Find where the given text appears and provide that cell's center as (X, Y) coordinate. 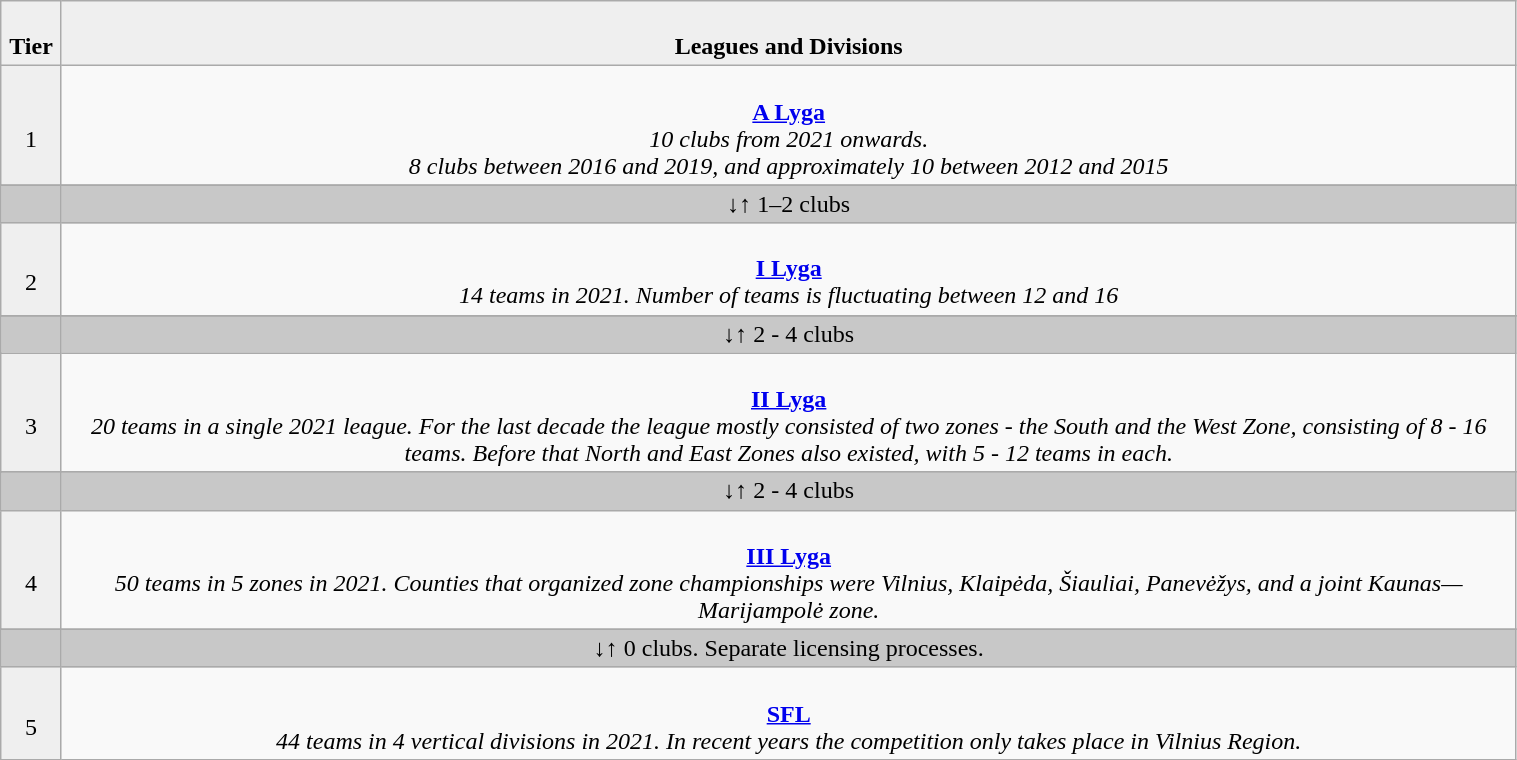
↓↑ 0 clubs. Separate licensing processes. (788, 648)
I Lyga 14 teams in 2021. Number of teams is fluctuating between 12 and 16 (788, 269)
Leagues and Divisions (788, 34)
SFL 44 teams in 4 vertical divisions in 2021. In recent years the competition only takes place in Vilnius Region. (788, 713)
4 (32, 570)
2 (32, 269)
A Lyga 10 clubs from 2021 onwards. 8 clubs between 2016 and 2019, and approximately 10 between 2012 and 2015 (788, 126)
3 (32, 412)
5 (32, 713)
Tier (32, 34)
↓↑ 1–2 clubs (788, 204)
1 (32, 126)
